Identify which cell holds the provided text, then report its [x, y] central coordinate. 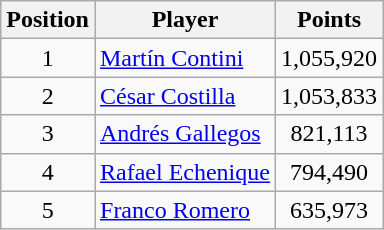
1 [48, 58]
5 [48, 210]
821,113 [328, 134]
Position [48, 20]
Player [184, 20]
1,053,833 [328, 96]
César Costilla [184, 96]
3 [48, 134]
Rafael Echenique [184, 172]
Franco Romero [184, 210]
4 [48, 172]
Andrés Gallegos [184, 134]
794,490 [328, 172]
1,055,920 [328, 58]
635,973 [328, 210]
Martín Contini [184, 58]
2 [48, 96]
Points [328, 20]
